Output the [X, Y] coordinate of the center of the cell containing the given text.  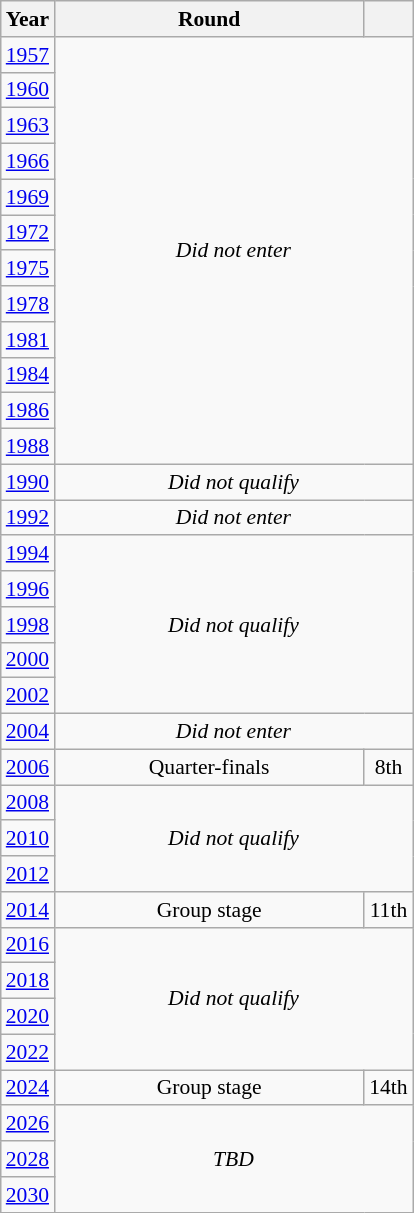
2002 [28, 696]
1972 [28, 233]
Quarter-finals [209, 767]
14th [388, 1088]
1998 [28, 625]
2010 [28, 839]
2022 [28, 1052]
Round [209, 19]
1969 [28, 197]
1994 [28, 554]
TBD [234, 1160]
1963 [28, 126]
1975 [28, 269]
1992 [28, 518]
2000 [28, 660]
Year [28, 19]
2020 [28, 1017]
2004 [28, 732]
2016 [28, 945]
2026 [28, 1124]
1988 [28, 447]
8th [388, 767]
11th [388, 910]
1957 [28, 55]
2014 [28, 910]
1966 [28, 162]
2024 [28, 1088]
1984 [28, 375]
1978 [28, 304]
1981 [28, 340]
2012 [28, 874]
2030 [28, 1195]
2018 [28, 981]
1990 [28, 482]
1986 [28, 411]
2008 [28, 803]
1996 [28, 589]
1960 [28, 90]
2006 [28, 767]
2028 [28, 1159]
